Return the (X, Y) coordinate for the center point of the cell that contains the specified text.  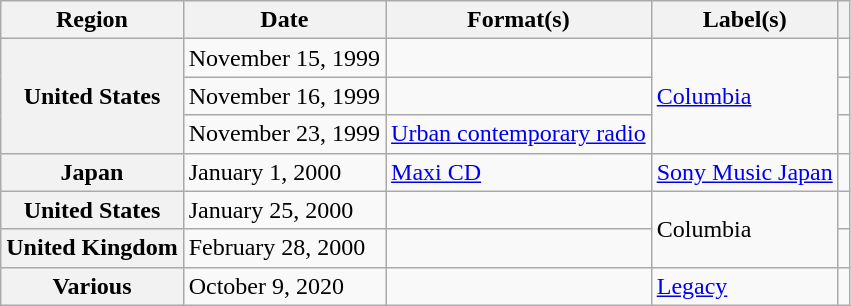
November 16, 1999 (284, 96)
October 9, 2020 (284, 286)
Various (92, 286)
November 23, 1999 (284, 134)
Label(s) (744, 20)
United Kingdom (92, 248)
Legacy (744, 286)
Region (92, 20)
February 28, 2000 (284, 248)
Urban contemporary radio (519, 134)
Format(s) (519, 20)
Sony Music Japan (744, 172)
Maxi CD (519, 172)
January 1, 2000 (284, 172)
November 15, 1999 (284, 58)
Japan (92, 172)
Date (284, 20)
January 25, 2000 (284, 210)
